Scan for the cell matching the given text and deliver its (x, y) coordinate at center. 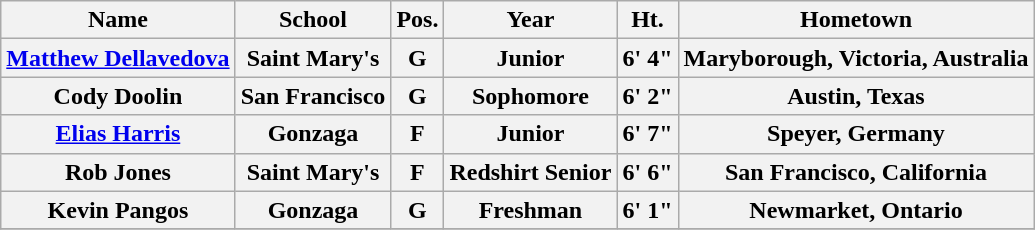
San Francisco (313, 96)
Sophomore (530, 96)
Newmarket, Ontario (856, 210)
Matthew Dellavedova (118, 58)
6' 6" (648, 172)
6' 1" (648, 210)
Rob Jones (118, 172)
Freshman (530, 210)
Austin, Texas (856, 96)
6' 4" (648, 58)
Year (530, 20)
Ht. (648, 20)
School (313, 20)
Hometown (856, 20)
Maryborough, Victoria, Australia (856, 58)
Kevin Pangos (118, 210)
Redshirt Senior (530, 172)
6' 2" (648, 96)
Cody Doolin (118, 96)
Pos. (418, 20)
6' 7" (648, 134)
San Francisco, California (856, 172)
Speyer, Germany (856, 134)
Name (118, 20)
Elias Harris (118, 134)
